Extract the (X, Y) coordinate from the center of the cell holding the provided text.  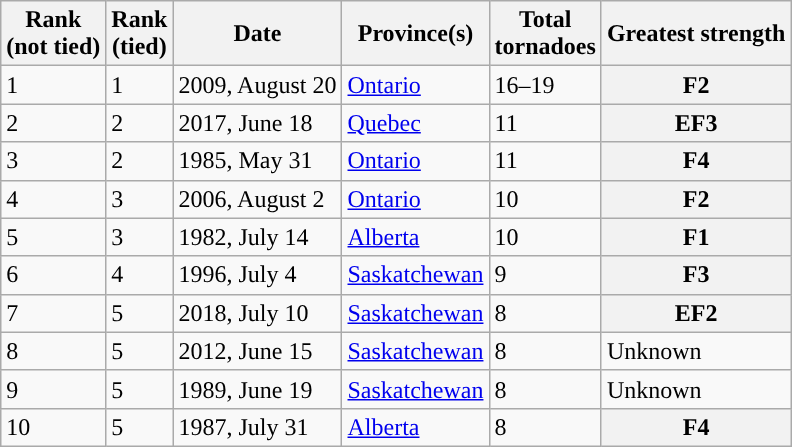
2017, June 18 (258, 123)
2018, July 10 (258, 313)
EF3 (696, 123)
Quebec (416, 123)
7 (54, 313)
1987, July 31 (258, 427)
1985, May 31 (258, 161)
1982, July 14 (258, 237)
2012, June 15 (258, 351)
F3 (696, 275)
F1 (696, 237)
Rank(tied) (140, 34)
EF2 (696, 313)
1996, July 4 (258, 275)
Date (258, 34)
Greatest strength (696, 34)
Province(s) (416, 34)
16–19 (545, 85)
6 (54, 275)
1989, June 19 (258, 389)
2006, August 2 (258, 199)
2009, August 20 (258, 85)
Totaltornadoes (545, 34)
Rank(not tied) (54, 34)
